Locate the cell with the specified text and output its (x, y) center coordinate. 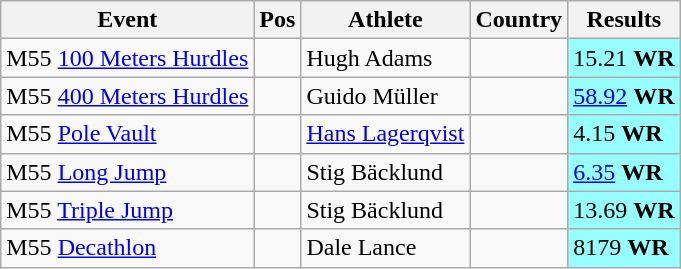
Hans Lagerqvist (386, 134)
58.92 WR (624, 96)
M55 Triple Jump (128, 210)
Dale Lance (386, 248)
Guido Müller (386, 96)
Event (128, 20)
Country (519, 20)
Athlete (386, 20)
6.35 WR (624, 172)
M55 100 Meters Hurdles (128, 58)
M55 Long Jump (128, 172)
15.21 WR (624, 58)
13.69 WR (624, 210)
M55 Pole Vault (128, 134)
M55 400 Meters Hurdles (128, 96)
8179 WR (624, 248)
Hugh Adams (386, 58)
4.15 WR (624, 134)
M55 Decathlon (128, 248)
Results (624, 20)
Pos (278, 20)
